Scan for the cell matching the given text and deliver its [x, y] coordinate at center. 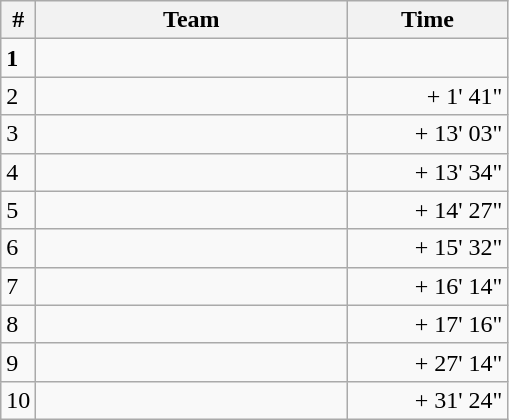
1 [18, 58]
+ 27' 14" [428, 362]
+ 17' 16" [428, 324]
3 [18, 134]
+ 1' 41" [428, 96]
+ 31' 24" [428, 400]
9 [18, 362]
4 [18, 172]
8 [18, 324]
Team [192, 20]
# [18, 20]
+ 13' 03" [428, 134]
7 [18, 286]
+ 14' 27" [428, 210]
2 [18, 96]
+ 16' 14" [428, 286]
Time [428, 20]
+ 15' 32" [428, 248]
10 [18, 400]
5 [18, 210]
6 [18, 248]
+ 13' 34" [428, 172]
